Return [X, Y] of the center of cell containing provided text 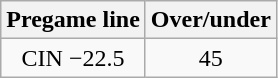
Pregame line [74, 20]
Over/under [210, 20]
45 [210, 58]
CIN −22.5 [74, 58]
